Provide the [X, Y] coordinate of the cell's center where the given text is located.  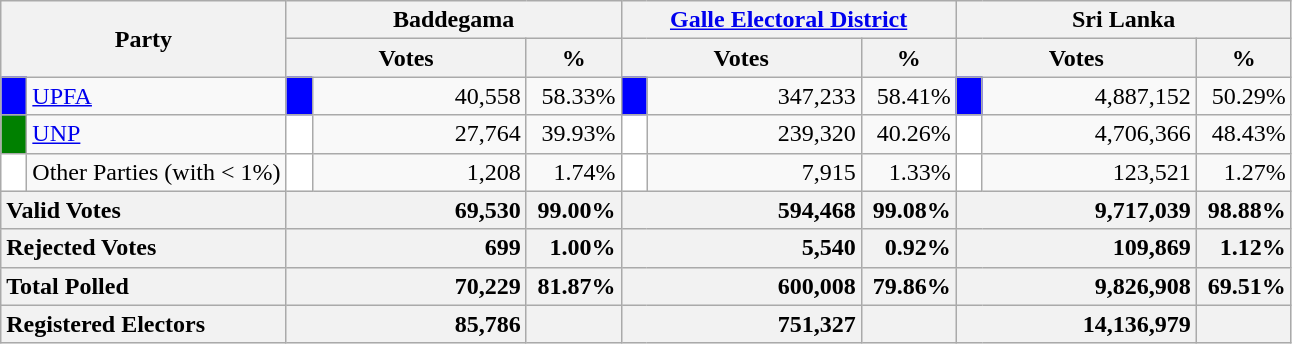
50.29% [1244, 96]
109,869 [1076, 248]
Registered Electors [144, 324]
58.41% [908, 96]
69.51% [1244, 286]
Party [144, 39]
UNP [156, 134]
4,706,366 [1089, 134]
Baddegama [454, 20]
48.43% [1244, 134]
99.08% [908, 210]
Total Polled [144, 286]
81.87% [574, 286]
85,786 [406, 324]
1.27% [1244, 172]
Valid Votes [144, 210]
UPFA [156, 96]
9,717,039 [1076, 210]
Other Parties (with < 1%) [156, 172]
594,468 [741, 210]
699 [406, 248]
14,136,979 [1076, 324]
600,008 [741, 286]
1.00% [574, 248]
239,320 [754, 134]
Sri Lanka [1124, 20]
1,208 [419, 172]
5,540 [741, 248]
40.26% [908, 134]
98.88% [1244, 210]
27,764 [419, 134]
58.33% [574, 96]
79.86% [908, 286]
347,233 [754, 96]
0.92% [908, 248]
123,521 [1089, 172]
1.12% [1244, 248]
751,327 [741, 324]
70,229 [406, 286]
1.33% [908, 172]
40,558 [419, 96]
4,887,152 [1089, 96]
7,915 [754, 172]
Rejected Votes [144, 248]
9,826,908 [1076, 286]
Galle Electoral District [788, 20]
99.00% [574, 210]
1.74% [574, 172]
39.93% [574, 134]
69,530 [406, 210]
